Capture the cell that displays the provided text and extract its [X, Y] central coordinate. 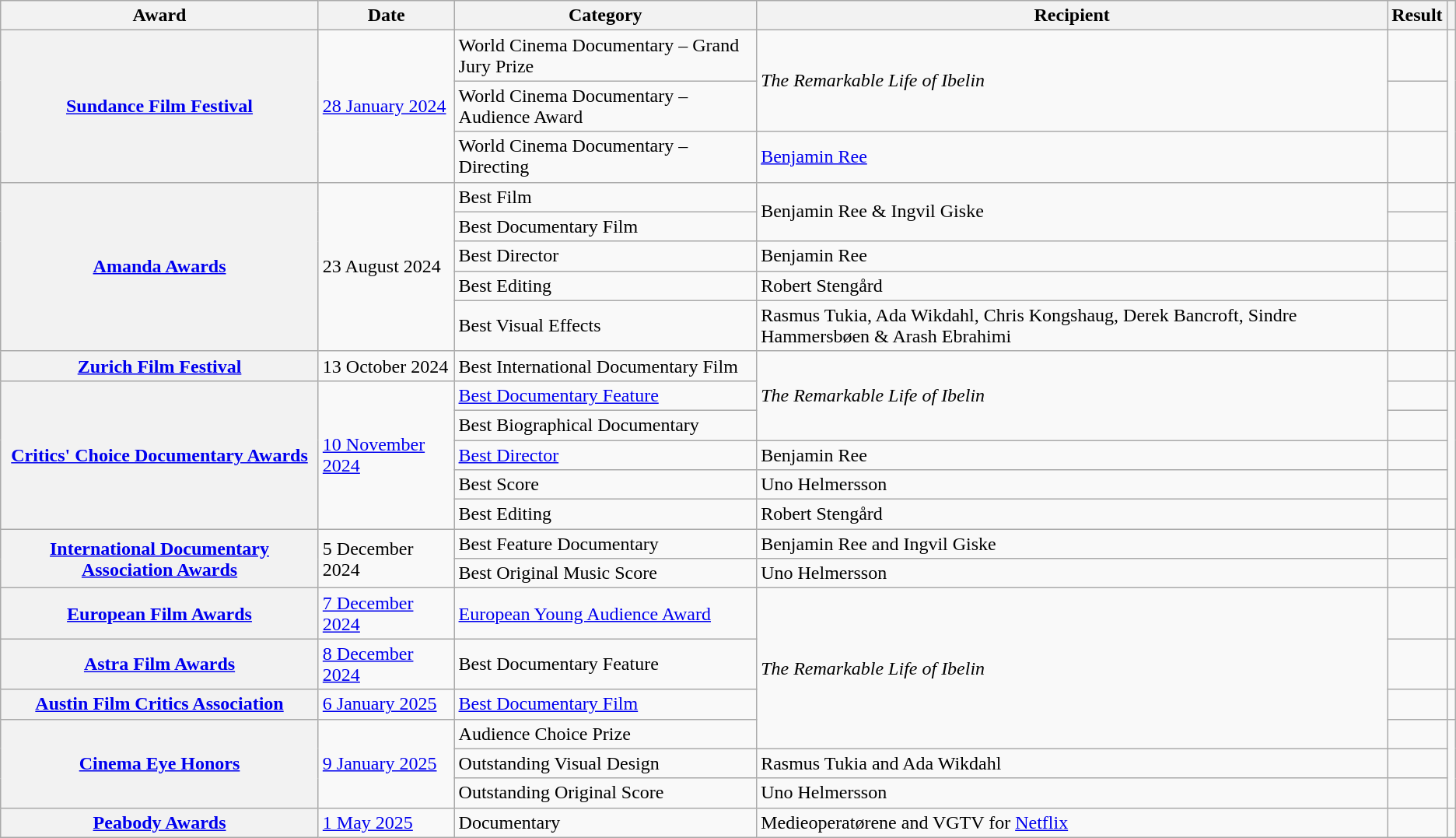
Best Score [605, 485]
Outstanding Original Score [605, 793]
23 August 2024 [386, 266]
Rasmus Tukia and Ada Wikdahl [1072, 763]
Benjamin Ree and Ingvil Giske [1072, 544]
Rasmus Tukia, Ada Wikdahl, Chris Kongshaug, Derek Bancroft, Sindre Hammersbøen & Arash Ebrahimi [1072, 325]
Best Original Music Score [605, 573]
World Cinema Documentary – Audience Award [605, 106]
European Film Awards [160, 613]
European Young Audience Award [605, 613]
28 January 2024 [386, 106]
Audience Choice Prize [605, 734]
Critics' Choice Documentary Awards [160, 454]
8 December 2024 [386, 664]
Amanda Awards [160, 266]
7 December 2024 [386, 613]
Documentary [605, 822]
Benjamin Ree & Ingvil Giske [1072, 212]
Medieoperatørene and VGTV for Netflix [1072, 822]
Category [605, 16]
10 November 2024 [386, 454]
1 May 2025 [386, 822]
13 October 2024 [386, 366]
Best Biographical Documentary [605, 425]
Austin Film Critics Association [160, 704]
Award [160, 16]
Cinema Eye Honors [160, 763]
Best International Documentary Film [605, 366]
Date [386, 16]
9 January 2025 [386, 763]
Sundance Film Festival [160, 106]
Best Film [605, 197]
5 December 2024 [386, 559]
World Cinema Documentary – Directing [605, 157]
6 January 2025 [386, 704]
Best Feature Documentary [605, 544]
Recipient [1072, 16]
Astra Film Awards [160, 664]
Peabody Awards [160, 822]
International Documentary Association Awards [160, 559]
Result [1417, 16]
World Cinema Documentary – Grand Jury Prize [605, 56]
Outstanding Visual Design [605, 763]
Best Visual Effects [605, 325]
Zurich Film Festival [160, 366]
